Determine the [x, y] coordinate at the center of the cell enclosing the given text.  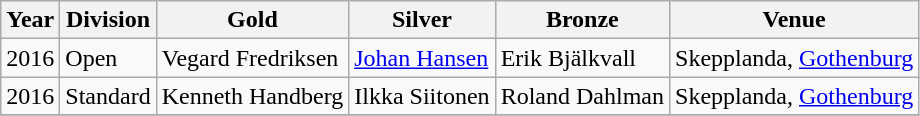
Vegard Fredriksen [252, 58]
Division [108, 20]
Year [30, 20]
Gold [252, 20]
Johan Hansen [422, 58]
Silver [422, 20]
Open [108, 58]
Venue [794, 20]
Bronze [582, 20]
Roland Dahlman [582, 96]
Ilkka Siitonen [422, 96]
Erik Bjälkvall [582, 58]
Standard [108, 96]
Kenneth Handberg [252, 96]
